Search for the cell housing the specified text and yield its [X, Y] center coordinate. 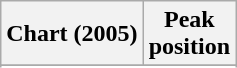
Chart (2005) [72, 34]
Peakposition [189, 34]
